Capture the cell that displays the provided text and extract its [x, y] central coordinate. 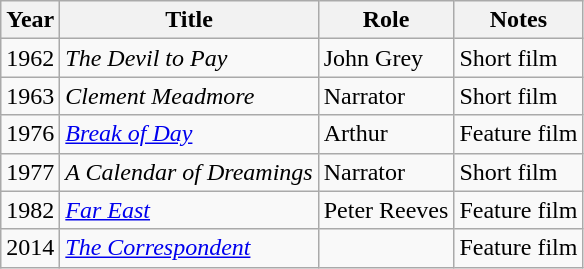
1963 [30, 96]
Notes [518, 20]
1977 [30, 172]
Peter Reeves [386, 210]
1982 [30, 210]
The Devil to Pay [189, 58]
Year [30, 20]
Far East [189, 210]
Clement Meadmore [189, 96]
1962 [30, 58]
Arthur [386, 134]
Break of Day [189, 134]
Role [386, 20]
John Grey [386, 58]
The Correspondent [189, 248]
1976 [30, 134]
Title [189, 20]
A Calendar of Dreamings [189, 172]
2014 [30, 248]
